Scan for the cell matching the given text and deliver its [X, Y] coordinate at center. 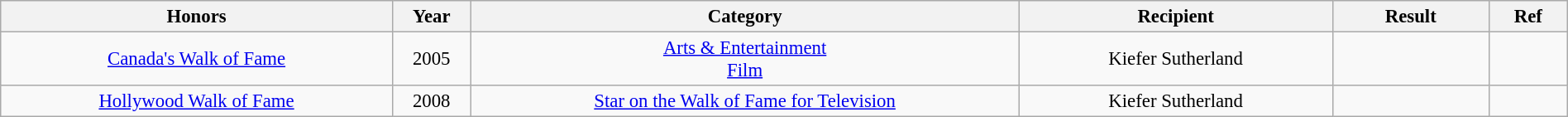
Recipient [1176, 17]
Category [744, 17]
2008 [432, 101]
Star on the Walk of Fame for Television [744, 101]
Year [432, 17]
Result [1411, 17]
2005 [432, 60]
Ref [1528, 17]
Honors [197, 17]
Canada's Walk of Fame [197, 60]
Arts & EntertainmentFilm [744, 60]
Hollywood Walk of Fame [197, 101]
